Detect which cell encompasses the target text, then output its (x, y) center coordinate. 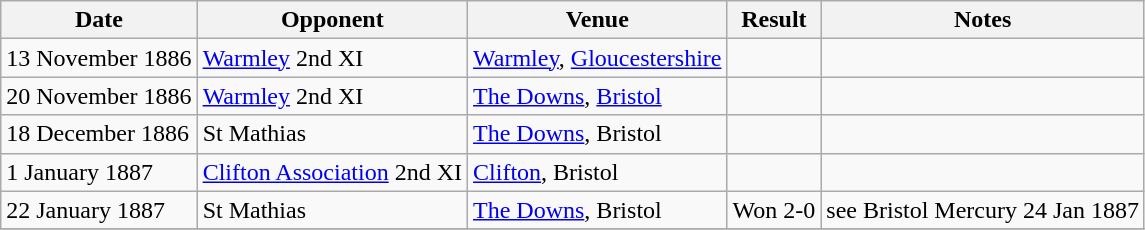
Notes (983, 20)
Clifton Association 2nd XI (332, 172)
Venue (598, 20)
Date (99, 20)
20 November 1886 (99, 96)
13 November 1886 (99, 58)
Warmley, Gloucestershire (598, 58)
1 January 1887 (99, 172)
22 January 1887 (99, 210)
18 December 1886 (99, 134)
Won 2-0 (774, 210)
Result (774, 20)
Opponent (332, 20)
Clifton, Bristol (598, 172)
see Bristol Mercury 24 Jan 1887 (983, 210)
